Return the (X, Y) coordinate for the center point of the cell that contains the specified text.  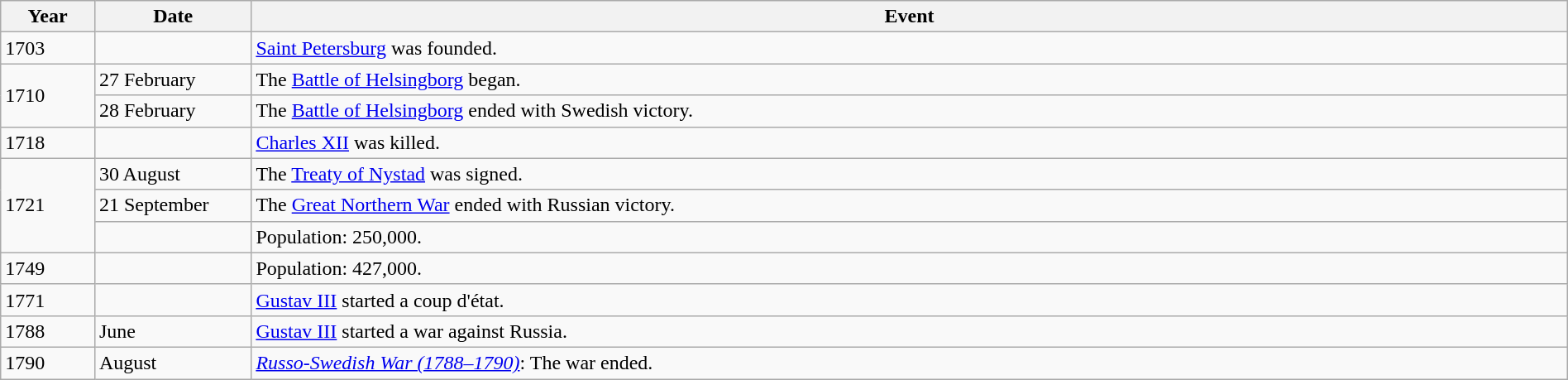
Population: 250,000. (910, 237)
The Treaty of Nystad was signed. (910, 174)
Year (48, 17)
June (172, 331)
1771 (48, 300)
1718 (48, 142)
1749 (48, 268)
The Battle of Helsingborg ended with Swedish victory. (910, 111)
The Battle of Helsingborg began. (910, 79)
1703 (48, 48)
August (172, 363)
1790 (48, 363)
1710 (48, 95)
27 February (172, 79)
1721 (48, 205)
Gustav III started a coup d'état. (910, 300)
Russo-Swedish War (1788–1790): The war ended. (910, 363)
Gustav III started a war against Russia. (910, 331)
Saint Petersburg was founded. (910, 48)
Charles XII was killed. (910, 142)
Date (172, 17)
1788 (48, 331)
The Great Northern War ended with Russian victory. (910, 205)
Event (910, 17)
Population: 427,000. (910, 268)
28 February (172, 111)
30 August (172, 174)
21 September (172, 205)
